Locate the cell with the specified text and output its [X, Y] center coordinate. 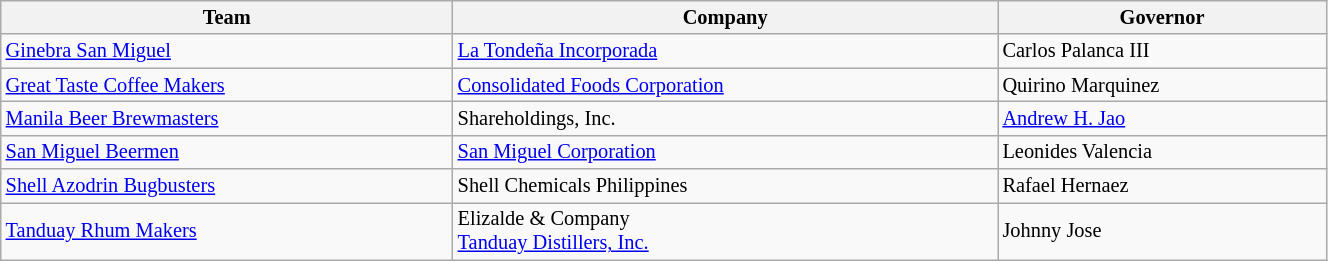
Tanduay Rhum Makers [227, 231]
Governor [1162, 17]
Consolidated Foods Corporation [726, 85]
Leonides Valencia [1162, 152]
Shareholdings, Inc. [726, 118]
Shell Azodrin Bugbusters [227, 186]
Rafael Hernaez [1162, 186]
Shell Chemicals Philippines [726, 186]
La Tondeña Incorporada [726, 51]
San Miguel Corporation [726, 152]
Ginebra San Miguel [227, 51]
Elizalde & Company Tanduay Distillers, Inc. [726, 231]
Quirino Marquinez [1162, 85]
Manila Beer Brewmasters [227, 118]
Carlos Palanca III [1162, 51]
Great Taste Coffee Makers [227, 85]
Team [227, 17]
Company [726, 17]
Andrew H. Jao [1162, 118]
San Miguel Beermen [227, 152]
Johnny Jose [1162, 231]
